Search for the cell housing the specified text and yield its [x, y] center coordinate. 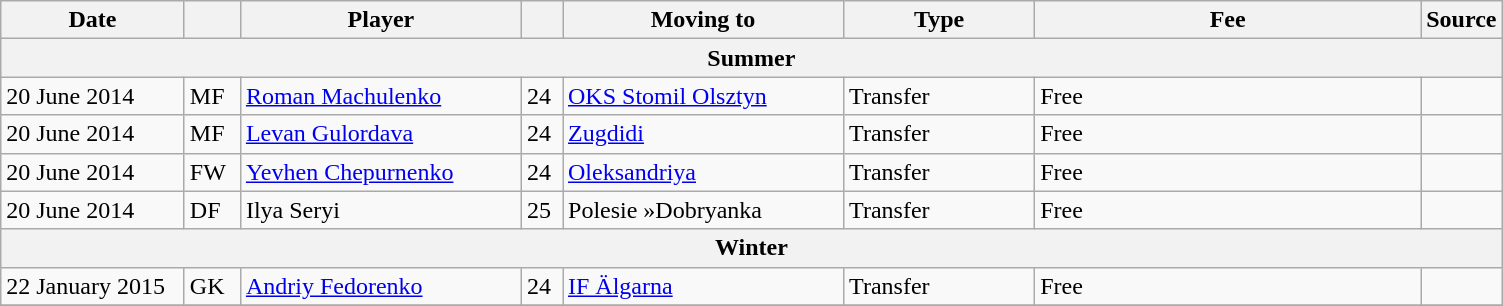
Andriy Fedorenko [380, 286]
GK [212, 286]
Polesie »Dobryanka [702, 210]
Winter [752, 248]
Roman Machulenko [380, 96]
25 [542, 210]
IF Älgarna [702, 286]
Moving to [702, 20]
OKS Stomil Olsztyn [702, 96]
Player [380, 20]
DF [212, 210]
Summer [752, 58]
Source [1462, 20]
Fee [1228, 20]
Zugdidi [702, 134]
Date [93, 20]
Type [940, 20]
FW [212, 172]
Oleksandriya [702, 172]
Ilya Seryi [380, 210]
22 January 2015 [93, 286]
Levan Gulordava [380, 134]
Yevhen Chepurnenko [380, 172]
